Return the (X, Y) coordinate for the center point of the cell that contains the specified text.  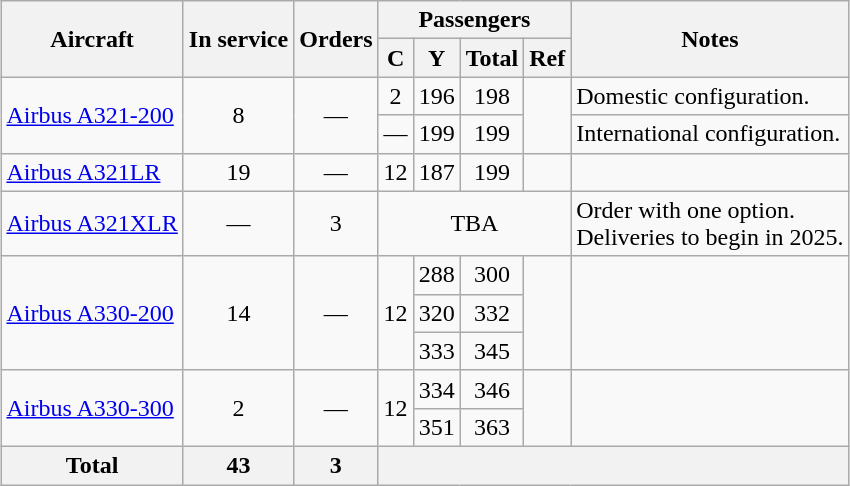
187 (436, 172)
Notes (710, 39)
300 (492, 275)
International configuration. (710, 134)
363 (492, 427)
332 (492, 313)
Order with one option.Deliveries to begin in 2025. (710, 224)
Passengers (474, 20)
196 (436, 96)
Airbus A330-300 (92, 408)
Airbus A321XLR (92, 224)
345 (492, 351)
346 (492, 389)
198 (492, 96)
8 (238, 115)
19 (238, 172)
Airbus A330-200 (92, 313)
In service (238, 39)
14 (238, 313)
43 (238, 465)
Aircraft (92, 39)
320 (436, 313)
333 (436, 351)
Orders (336, 39)
Domestic configuration. (710, 96)
Y (436, 58)
C (396, 58)
Ref (548, 58)
Airbus A321LR (92, 172)
288 (436, 275)
TBA (474, 224)
Airbus A321-200 (92, 115)
334 (436, 389)
351 (436, 427)
